Identify which cell holds the provided text, then report its [x, y] central coordinate. 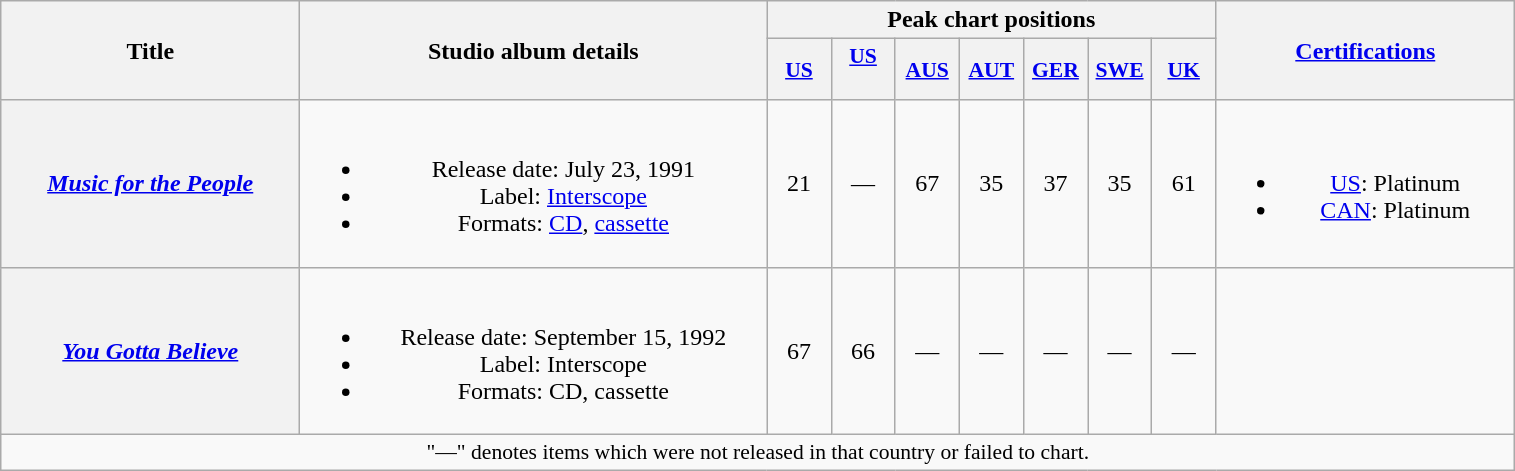
UK [1184, 70]
AUT [991, 70]
Title [150, 50]
61 [1184, 184]
SWE [1120, 70]
Music for the People [150, 184]
21 [799, 184]
66 [863, 350]
Certifications [1366, 50]
Release date: September 15, 1992Label: InterscopeFormats: CD, cassette [534, 350]
37 [1055, 184]
AUS [927, 70]
Release date: July 23, 1991Label: InterscopeFormats: CD, cassette [534, 184]
GER [1055, 70]
"—" denotes items which were not released in that country or failed to chart. [758, 452]
You Gotta Believe [150, 350]
US: PlatinumCAN: Platinum [1366, 184]
Peak chart positions [992, 20]
Studio album details [534, 50]
